Extract the [X, Y] coordinate from the center of the cell holding the provided text.  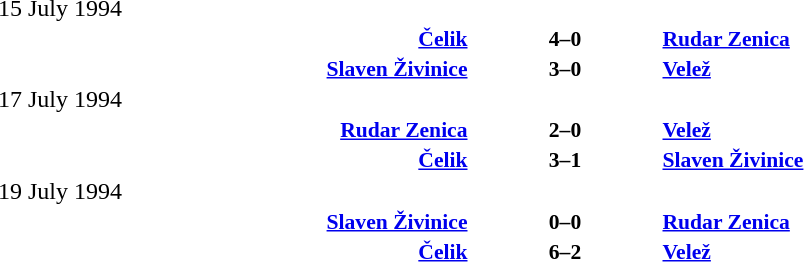
0–0 [564, 222]
2–0 [564, 130]
3–1 [564, 160]
3–0 [564, 68]
4–0 [564, 38]
